Capture the cell that displays the provided text and extract its [X, Y] central coordinate. 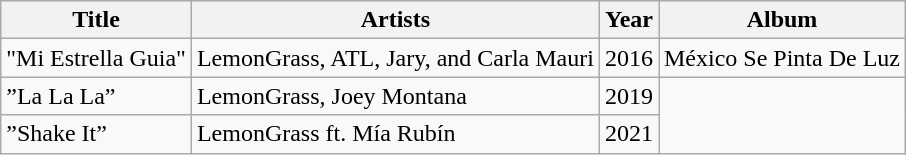
2021 [628, 134]
Title [96, 20]
Artists [395, 20]
2019 [628, 96]
”La La La” [96, 96]
"Mi Estrella Guia" [96, 58]
LemonGrass, ATL, Jary, and Carla Mauri [395, 58]
2016 [628, 58]
Year [628, 20]
LemonGrass, Joey Montana [395, 96]
”Shake It” [96, 134]
LemonGrass ft. Mía Rubín [395, 134]
Album [782, 20]
México Se Pinta De Luz [782, 58]
